Provide the (X, Y) coordinate of the cell's center where the given text is located.  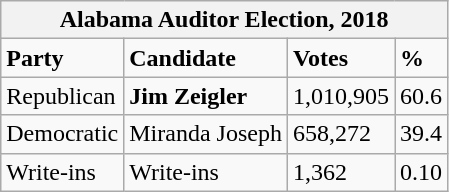
Jim Zeigler (206, 96)
% (422, 58)
Party (62, 58)
Democratic (62, 134)
39.4 (422, 134)
1,010,905 (340, 96)
658,272 (340, 134)
Miranda Joseph (206, 134)
Candidate (206, 58)
Republican (62, 96)
60.6 (422, 96)
Alabama Auditor Election, 2018 (224, 20)
Votes (340, 58)
0.10 (422, 172)
1,362 (340, 172)
